Provide the (x, y) coordinate of the cell's center where the given text is located.  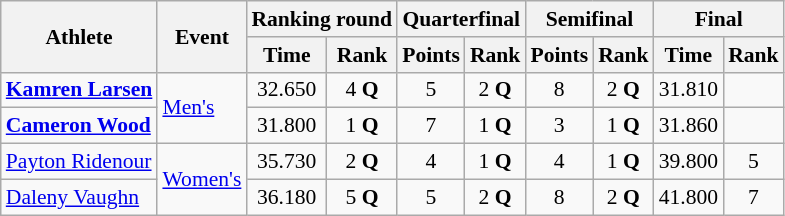
32.650 (286, 90)
5 Q (362, 197)
Kamren Larsen (80, 90)
39.800 (688, 162)
31.800 (286, 126)
31.810 (688, 90)
Event (202, 36)
41.800 (688, 197)
Daleny Vaughn (80, 197)
Final (719, 19)
Quarterfinal (461, 19)
31.860 (688, 126)
35.730 (286, 162)
Payton Ridenour (80, 162)
Men's (202, 108)
Ranking round (322, 19)
3 (559, 126)
4 Q (362, 90)
Athlete (80, 36)
36.180 (286, 197)
Semifinal (589, 19)
Women's (202, 180)
Cameron Wood (80, 126)
